Provide the [x, y] coordinate of the cell's center where the given text is located.  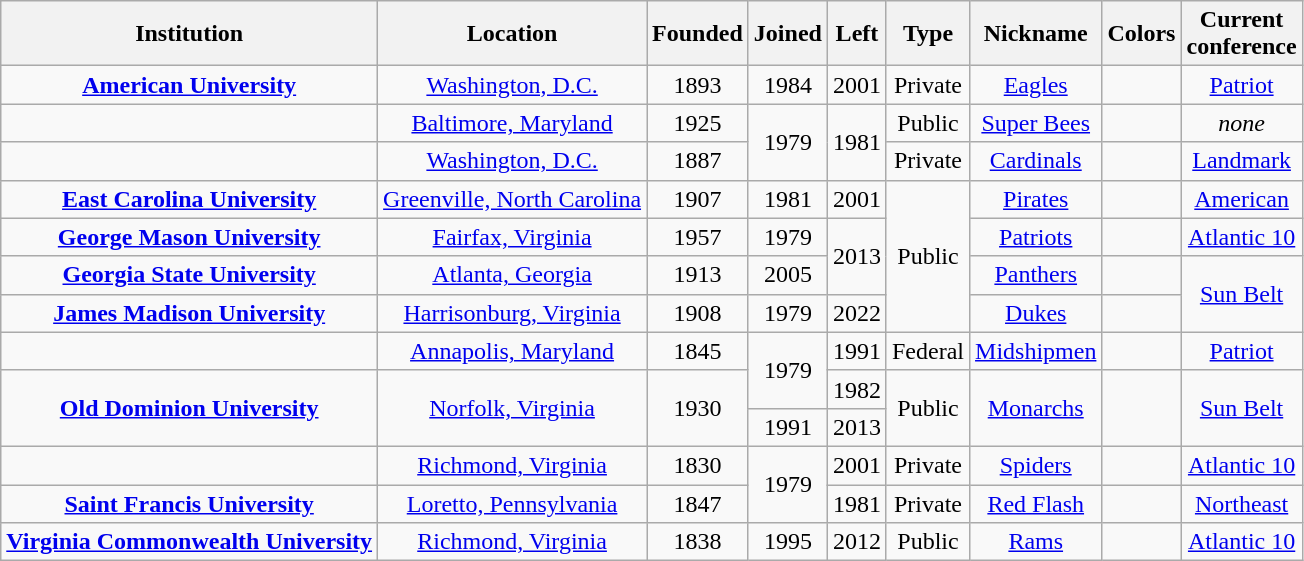
Landmark [1242, 161]
2012 [856, 542]
1838 [698, 542]
Patriots [1036, 237]
Nickname [1036, 34]
1984 [788, 85]
Founded [698, 34]
Left [856, 34]
Annapolis, Maryland [512, 351]
Joined [788, 34]
1893 [698, 85]
Super Bees [1036, 123]
Midshipmen [1036, 351]
Atlanta, Georgia [512, 275]
Harrisonburg, Virginia [512, 313]
1887 [698, 161]
Dukes [1036, 313]
Rams [1036, 542]
American University [190, 85]
Fairfax, Virginia [512, 237]
Greenville, North Carolina [512, 199]
Monarchs [1036, 408]
Saint Francis University [190, 503]
Panthers [1036, 275]
Eagles [1036, 85]
American [1242, 199]
1907 [698, 199]
1845 [698, 351]
Old Dominion University [190, 408]
1995 [788, 542]
none [1242, 123]
1908 [698, 313]
1830 [698, 465]
Norfolk, Virginia [512, 408]
Red Flash [1036, 503]
James Madison University [190, 313]
Institution [190, 34]
Location [512, 34]
George Mason University [190, 237]
1982 [856, 389]
Currentconference [1242, 34]
Northeast [1242, 503]
2005 [788, 275]
Federal [928, 351]
Loretto, Pennsylvania [512, 503]
Pirates [1036, 199]
1930 [698, 408]
East Carolina University [190, 199]
1925 [698, 123]
Cardinals [1036, 161]
Colors [1142, 34]
1957 [698, 237]
Virginia Commonwealth University [190, 542]
2022 [856, 313]
1913 [698, 275]
Spiders [1036, 465]
Georgia State University [190, 275]
1847 [698, 503]
Baltimore, Maryland [512, 123]
Type [928, 34]
